Pinpoint the cell where the given text exists, returning its [x, y] midpoint coordinate. 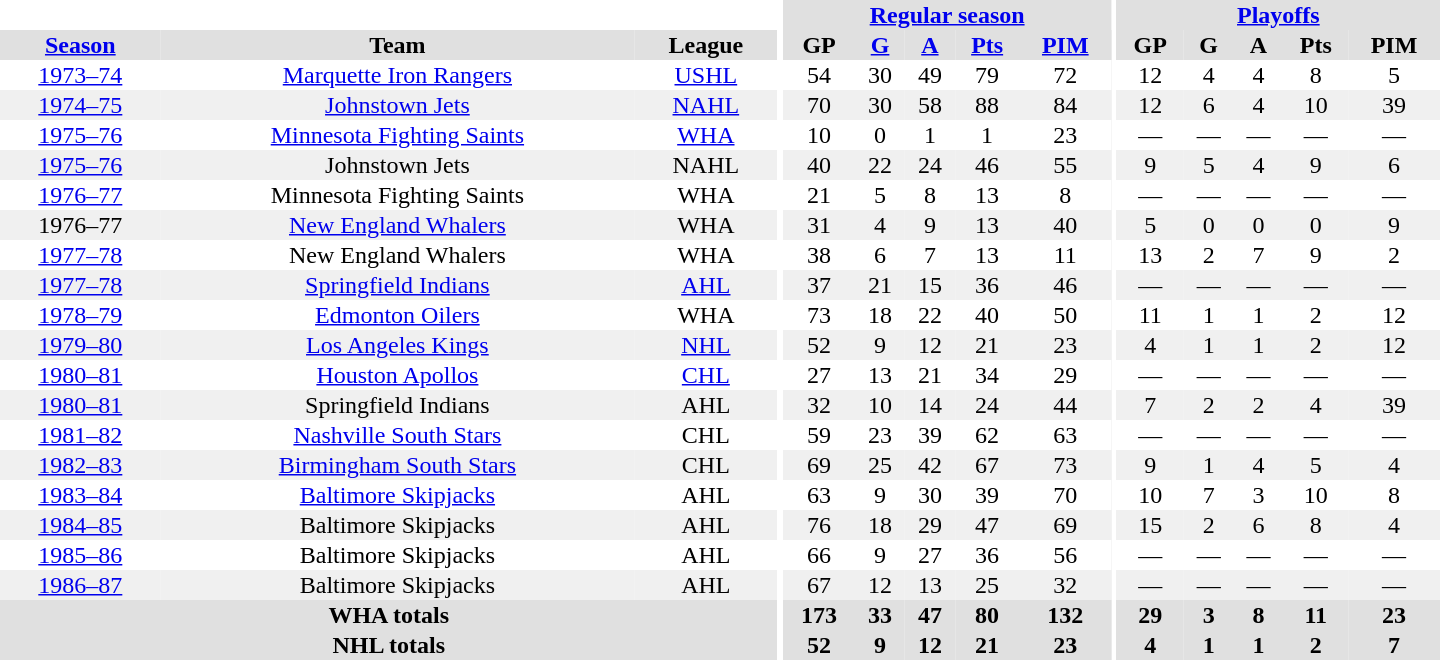
79 [988, 75]
Marquette Iron Rangers [398, 75]
Regular season [947, 15]
62 [988, 435]
NHL totals [389, 645]
1982–83 [80, 465]
WHA totals [389, 615]
Houston Apollos [398, 375]
Birmingham South Stars [398, 465]
44 [1065, 405]
Playoffs [1278, 15]
1973–74 [80, 75]
1985–86 [80, 555]
1978–79 [80, 315]
Nashville South Stars [398, 435]
58 [930, 105]
56 [1065, 555]
NHL [706, 345]
31 [819, 225]
76 [819, 525]
50 [1065, 315]
1984–85 [80, 525]
34 [988, 375]
132 [1065, 615]
1979–80 [80, 345]
Edmonton Oilers [398, 315]
League [706, 45]
Season [80, 45]
14 [930, 405]
1981–82 [80, 435]
88 [988, 105]
38 [819, 255]
1974–75 [80, 105]
66 [819, 555]
49 [930, 75]
84 [1065, 105]
33 [880, 615]
37 [819, 285]
72 [1065, 75]
55 [1065, 165]
1986–87 [80, 585]
USHL [706, 75]
42 [930, 465]
Los Angeles Kings [398, 345]
Team [398, 45]
80 [988, 615]
173 [819, 615]
1983–84 [80, 495]
59 [819, 435]
54 [819, 75]
